Extract the [X, Y] coordinate from the center of the cell holding the provided text.  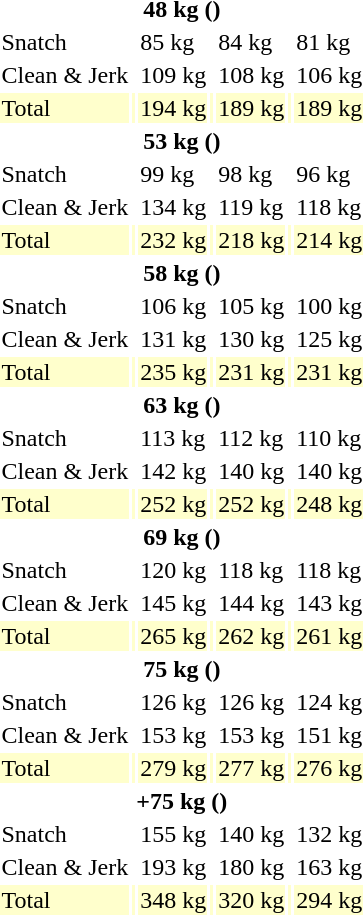
231 kg [252, 372]
119 kg [252, 207]
134 kg [174, 207]
120 kg [174, 570]
235 kg [174, 372]
118 kg [252, 570]
108 kg [252, 75]
232 kg [174, 240]
348 kg [174, 900]
105 kg [252, 306]
145 kg [174, 603]
194 kg [174, 108]
155 kg [174, 834]
131 kg [174, 339]
99 kg [174, 174]
180 kg [252, 867]
320 kg [252, 900]
109 kg [174, 75]
218 kg [252, 240]
142 kg [174, 471]
265 kg [174, 636]
189 kg [252, 108]
84 kg [252, 42]
130 kg [252, 339]
112 kg [252, 438]
144 kg [252, 603]
98 kg [252, 174]
193 kg [174, 867]
106 kg [174, 306]
279 kg [174, 768]
113 kg [174, 438]
277 kg [252, 768]
85 kg [174, 42]
262 kg [252, 636]
